Provide the [x, y] coordinate of the cell's center where the given text is located.  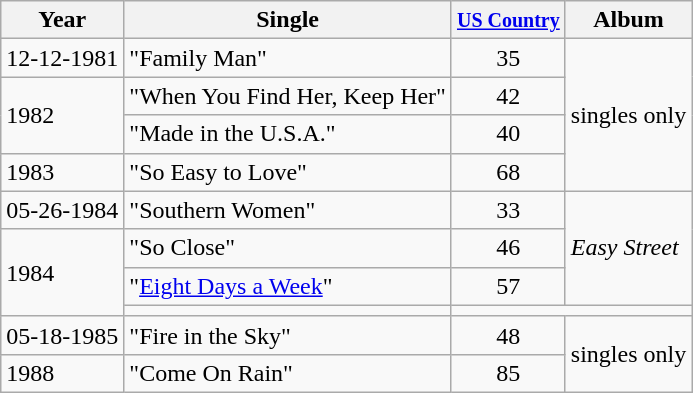
40 [508, 134]
12-12-1981 [62, 58]
57 [508, 286]
05-26-1984 [62, 210]
"Eight Days a Week" [288, 286]
"So Easy to Love" [288, 172]
1984 [62, 272]
35 [508, 58]
Easy Street [628, 248]
46 [508, 248]
"Fire in the Sky" [288, 335]
Single [288, 20]
85 [508, 373]
48 [508, 335]
42 [508, 96]
"Family Man" [288, 58]
Year [62, 20]
33 [508, 210]
1988 [62, 373]
"Made in the U.S.A." [288, 134]
68 [508, 172]
"Southern Women" [288, 210]
US Country [508, 20]
"So Close" [288, 248]
1982 [62, 115]
Album [628, 20]
"When You Find Her, Keep Her" [288, 96]
1983 [62, 172]
"Come On Rain" [288, 373]
05-18-1985 [62, 335]
